Detect which cell encompasses the target text, then output its (x, y) center coordinate. 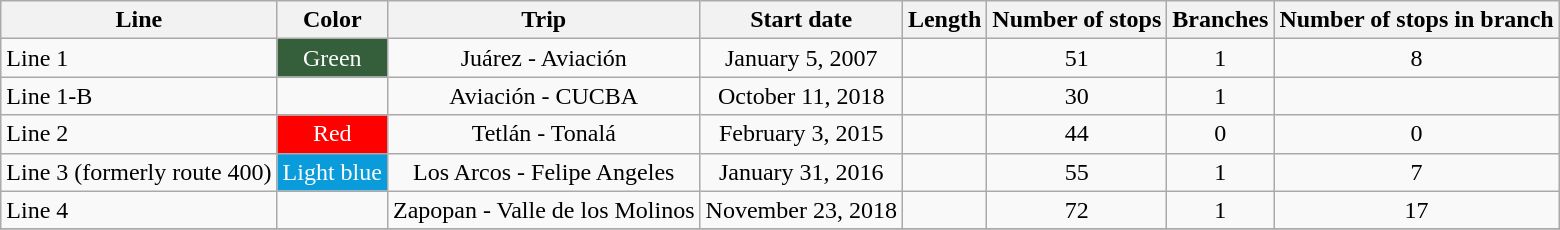
Line 4 (139, 210)
February 3, 2015 (801, 134)
Trip (544, 20)
8 (1416, 58)
Branches (1220, 20)
7 (1416, 172)
Number of stops in branch (1416, 20)
Color (332, 20)
Line 2 (139, 134)
Line 1 (139, 58)
55 (1077, 172)
30 (1077, 96)
Green (332, 58)
October 11, 2018 (801, 96)
November 23, 2018 (801, 210)
Aviación - CUCBA (544, 96)
44 (1077, 134)
Start date (801, 20)
Zapopan - Valle de los Molinos (544, 210)
Light blue (332, 172)
Length (944, 20)
Line 3 (formerly route 400) (139, 172)
Tetlán - Tonalá (544, 134)
17 (1416, 210)
Red (332, 134)
January 5, 2007 (801, 58)
Line 1-B (139, 96)
Juárez - Aviación (544, 58)
72 (1077, 210)
51 (1077, 58)
Line (139, 20)
January 31, 2016 (801, 172)
Los Arcos - Felipe Angeles (544, 172)
Number of stops (1077, 20)
